Identify which cell holds the provided text, then report its (x, y) central coordinate. 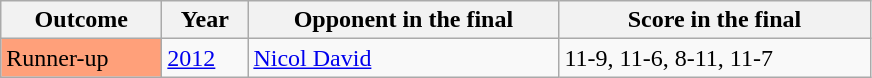
11-9, 11-6, 8-11, 11-7 (714, 58)
Outcome (82, 20)
Runner-up (82, 58)
Year (205, 20)
Opponent in the final (404, 20)
Score in the final (714, 20)
2012 (205, 58)
Nicol David (404, 58)
